Extract the [x, y] coordinate from the center of the cell holding the provided text.  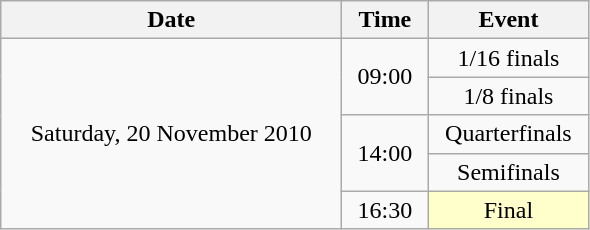
Quarterfinals [508, 134]
Final [508, 210]
Time [385, 20]
1/16 finals [508, 58]
14:00 [385, 153]
Semifinals [508, 172]
1/8 finals [508, 96]
Date [172, 20]
16:30 [385, 210]
Saturday, 20 November 2010 [172, 134]
09:00 [385, 77]
Event [508, 20]
